Find where the given text appears and provide that cell's center as [X, Y] coordinate. 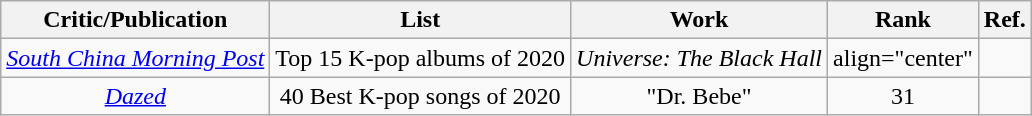
Top 15 K-pop albums of 2020 [420, 58]
List [420, 20]
Work [700, 20]
Rank [904, 20]
Ref. [1004, 20]
Critic/Publication [136, 20]
31 [904, 96]
Universe: The Black Hall [700, 58]
"Dr. Bebe" [700, 96]
40 Best K-pop songs of 2020 [420, 96]
align="center" [904, 58]
Dazed [136, 96]
South China Morning Post [136, 58]
